Return the (x, y) coordinate for the center point of the cell that contains the specified text.  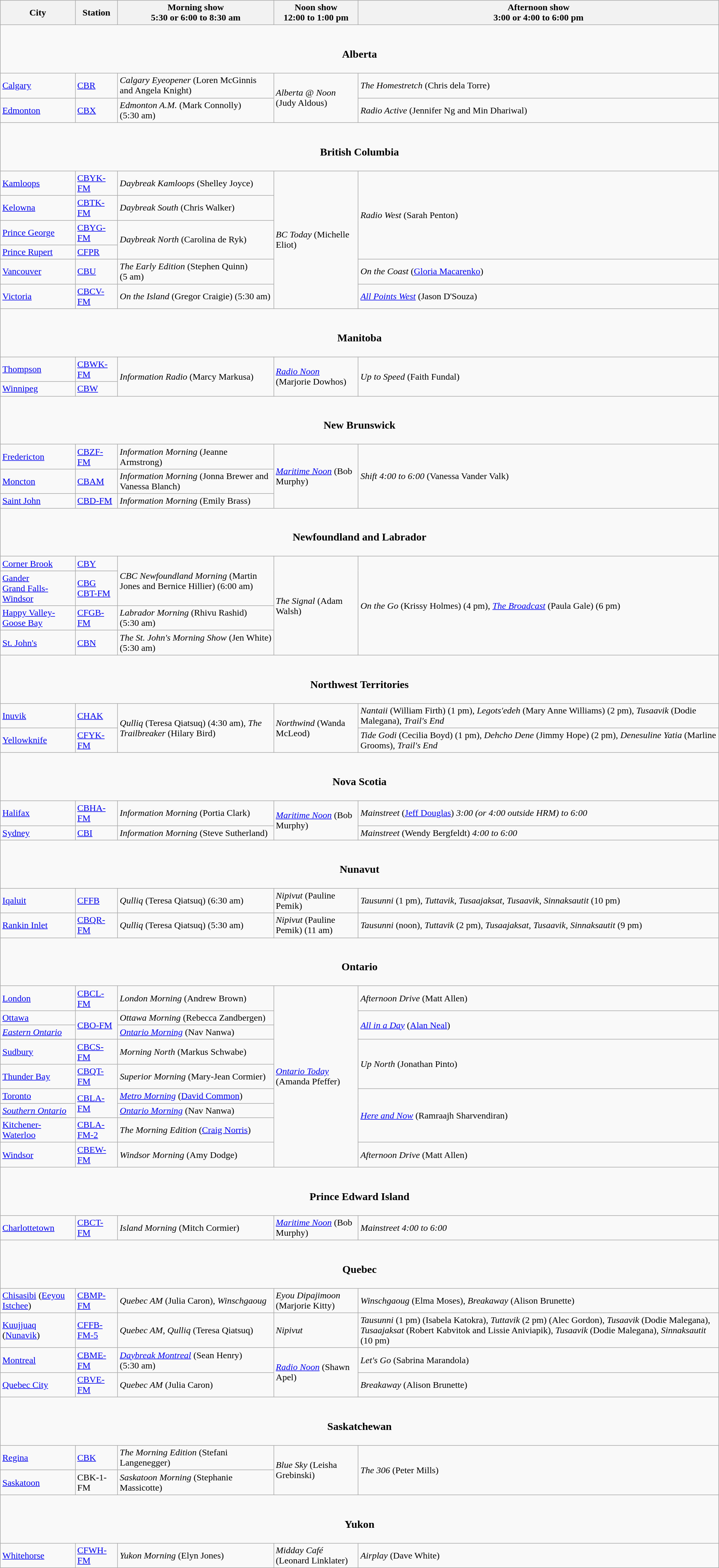
Thompson (38, 369)
Corner Brook (38, 564)
Kelowna (38, 208)
Saint John (38, 501)
Saskatoon Morning (Stephanie Massicotte) (196, 1482)
Daybreak Kamloops (Shelley Joyce) (196, 183)
Airplay (Dave White) (538, 1555)
CBWK-FM (96, 369)
Montreal (38, 1360)
CFPR (96, 252)
Inuvik (38, 715)
Northwind (Wanda McLeod) (316, 728)
Information Radio (Marcy Markusa) (196, 376)
Mainstreet 4:00 to 6:00 (538, 1227)
CBU (96, 272)
CFFB (96, 900)
Radio Active (Jennifer Ng and Min Dhariwal) (538, 110)
Tausunni (1 pm), Tuttavik, Tusaajaksat, Tusaavik, Sinnaksautit (10 pm) (538, 900)
Blue Sky (Leisha Grebinski) (316, 1470)
Information Morning (Jeanne Armstrong) (196, 457)
Information Morning (Steve Sutherland) (196, 833)
Quebec AM (Julia Caron), Winschgaoug (196, 1300)
The St. John's Morning Show (Jen White) (5:30 am) (196, 643)
Halifax (38, 813)
Thunder Bay (38, 1076)
Kitchener-Waterloo (38, 1130)
Nunavut (359, 864)
Fredericton (38, 457)
Saskatchewan (359, 1422)
Nipivut (Pauline Pemik) (316, 900)
CBZF-FM (96, 457)
The Morning Edition (Craig Norris) (196, 1130)
On the Coast (Gloria Macarenko) (538, 272)
Southern Ontario (38, 1111)
Eyou Dipajimoon (Marjorie Kitty) (316, 1300)
Windsor (38, 1155)
CBEW-FM (96, 1155)
On the Go (Krissy Holmes) (4 pm), The Broadcast (Paula Gale) (6 pm) (538, 606)
CBCL-FM (96, 998)
Qulliq (Teresa Qiatsuq) (4:30 am), The Trailbreaker (Hilary Bird) (196, 728)
The Signal (Adam Walsh) (316, 606)
Morning show5:30 or 6:00 to 8:30 am (196, 13)
Daybreak Montreal (Sean Henry) (5:30 am) (196, 1360)
CBO-FM (96, 1025)
Winschgaoug (Elma Moses), Breakaway (Alison Brunette) (538, 1300)
Northwest Territories (359, 679)
Ottawa Morning (Rebecca Zandbergen) (196, 1018)
Tausunni (noon), Tuttavik (2 pm), Tusaajaksat, Tusaavik, Sinnaksautit (9 pm) (538, 925)
Quebec City (38, 1384)
British Columbia (359, 146)
Here and Now (Ramraajh Sharvendiran) (538, 1116)
BC Today (Michelle Eliot) (316, 240)
Alberta (359, 49)
Qulliq (Teresa Qiatsuq) (5:30 am) (196, 925)
Station (96, 13)
Chisasibi (Eeyou Istchee) (38, 1300)
CBHA-FM (96, 813)
Calgary Eyeopener (Loren McGinnis and Angela Knight) (196, 86)
CBD-FM (96, 501)
Nantaii (William Firth) (1 pm), Legots'edeh (Mary Anne Williams) (2 pm), Tusaavik (Dodie Malegana), Trail's End (538, 715)
Happy Valley-Goose Bay (38, 618)
CBCV-FM (96, 297)
On the Island (Gregor Craigie) (5:30 am) (196, 297)
All in a Day (Alan Neal) (538, 1025)
Qulliq (Teresa Qiatsuq) (6:30 am) (196, 900)
Winnipeg (38, 389)
Metro Morning (David Common) (196, 1096)
Information Morning (Jonna Brewer and Vanessa Blanch) (196, 481)
The Early Edition (Stephen Quinn) (5 am) (196, 272)
CBC Newfoundland Morning (Martin Jones and Bernice Hillier) (6:00 am) (196, 581)
Information Morning (Portia Clark) (196, 813)
CBMP-FM (96, 1300)
Victoria (38, 297)
Moncton (38, 481)
CBW (96, 389)
St. John's (38, 643)
Rankin Inlet (38, 925)
CBY (96, 564)
CBK (96, 1458)
Sudbury (38, 1051)
Labrador Morning (Rhivu Rashid) (5:30 am) (196, 618)
Prince Rupert (38, 252)
Up to Speed (Faith Fundal) (538, 376)
Midday Café (Leonard Linklater) (316, 1555)
Radio Noon (Shawn Apel) (316, 1372)
Edmonton A.M. (Mark Connolly) (5:30 am) (196, 110)
Edmonton (38, 110)
CBGCBT-FM (96, 588)
Yellowknife (38, 740)
CFYK-FM (96, 740)
CBCT-FM (96, 1227)
CBCS-FM (96, 1051)
CFFB-FM-5 (96, 1330)
Windsor Morning (Amy Dodge) (196, 1155)
Alberta @ Noon (Judy Aldous) (316, 98)
CBLA-FM-2 (96, 1130)
CBME-FM (96, 1360)
Noon show12:00 to 1:00 pm (316, 13)
Iqaluit (38, 900)
Island Morning (Mitch Cormier) (196, 1227)
Newfoundland and Labrador (359, 533)
Radio Noon (Marjorie Dowhos) (316, 376)
CFWH-FM (96, 1555)
Nipivut (Pauline Pemik) (11 am) (316, 925)
Kuujjuaq (Nunavik) (38, 1330)
All Points West (Jason D'Souza) (538, 297)
Afternoon show3:00 or 4:00 to 6:00 pm (538, 13)
Kamloops (38, 183)
Ontario (359, 962)
Mainstreet (Jeff Douglas) 3:00 (or 4:00 outside HRM) to 6:00 (538, 813)
CBAM (96, 481)
Eastern Ontario (38, 1032)
Daybreak North (Carolina de Ryk) (196, 240)
Whitehorse (38, 1555)
Quebec AM, Qulliq (Teresa Qiatsuq) (196, 1330)
CBN (96, 643)
CBR (96, 86)
CBQT-FM (96, 1076)
Radio West (Sarah Penton) (538, 215)
Ottawa (38, 1018)
Breakaway (Alison Brunette) (538, 1384)
Prince George (38, 232)
CBYG-FM (96, 232)
Regina (38, 1458)
Morning North (Markus Schwabe) (196, 1051)
CBYK-FM (96, 183)
Information Morning (Emily Brass) (196, 501)
Yukon Morning (Elyn Jones) (196, 1555)
CFGB-FM (96, 618)
Superior Morning (Mary-Jean Cormier) (196, 1076)
Ontario Today (Amanda Pfeffer) (316, 1076)
Sydney (38, 833)
CBTK-FM (96, 208)
CBX (96, 110)
Toronto (38, 1096)
CBI (96, 833)
Prince Edward Island (359, 1191)
Vancouver (38, 272)
Nova Scotia (359, 777)
Calgary (38, 86)
CBQR-FM (96, 925)
GanderGrand Falls-Windsor (38, 588)
Up North (Jonathan Pinto) (538, 1064)
CHAK (96, 715)
CBLA-FM (96, 1103)
London Morning (Andrew Brown) (196, 998)
Shift 4:00 to 6:00 (Vanessa Vander Valk) (538, 476)
Yukon (359, 1519)
London (38, 998)
New Brunswick (359, 420)
Nipivut (316, 1330)
Charlottetown (38, 1227)
Manitoba (359, 333)
The Morning Edition (Stefani Langenegger) (196, 1458)
Saskatoon (38, 1482)
Daybreak South (Chris Walker) (196, 208)
Let's Go (Sabrina Marandola) (538, 1360)
Quebec AM (Julia Caron) (196, 1384)
Quebec (359, 1264)
City (38, 13)
Tide Godi (Cecilia Boyd) (1 pm), Dehcho Dene (Jimmy Hope) (2 pm), Denesuline Yatia (Marline Grooms), Trail's End (538, 740)
CBK-1-FM (96, 1482)
The Homestretch (Chris dela Torre) (538, 86)
CBVE-FM (96, 1384)
The 306 (Peter Mills) (538, 1470)
Mainstreet (Wendy Bergfeldt) 4:00 to 6:00 (538, 833)
